Scan for the cell matching the given text and deliver its [x, y] coordinate at center. 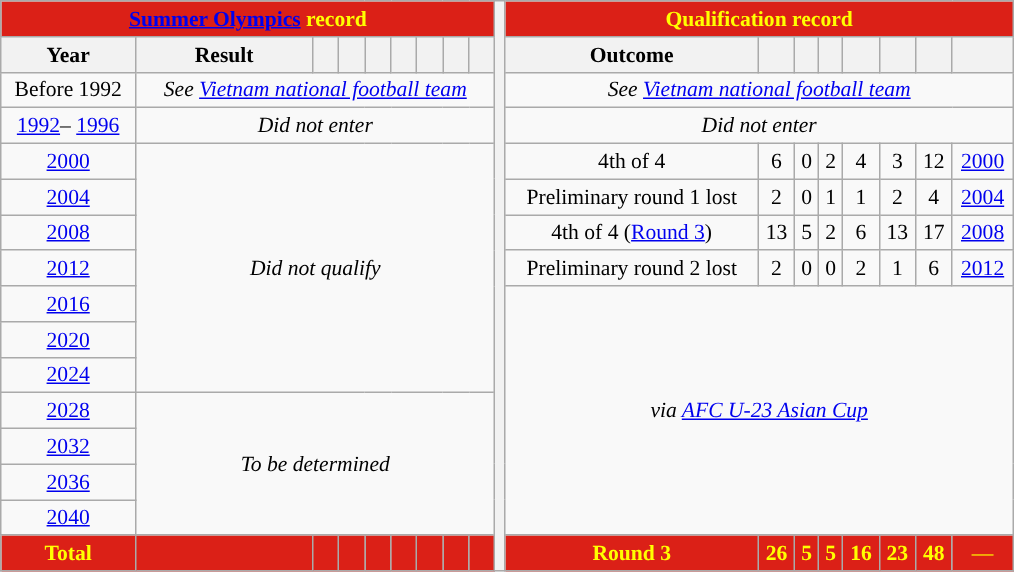
Outcome [632, 55]
Before 1992 [68, 90]
2028 [68, 411]
Round 3 [632, 554]
2032 [68, 447]
Year [68, 55]
2040 [68, 518]
2020 [68, 340]
Summer Olympics record [248, 19]
Preliminary round 1 lost [632, 197]
Total [68, 554]
Qualification record [759, 19]
Result [224, 55]
— [982, 554]
12 [934, 162]
17 [934, 233]
3 [897, 162]
16 [861, 554]
4th of 4 (Round 3) [632, 233]
2016 [68, 304]
1992– 1996 [68, 126]
2024 [68, 375]
23 [897, 554]
Preliminary round 2 lost [632, 269]
26 [776, 554]
48 [934, 554]
To be determined [316, 464]
2036 [68, 482]
4th of 4 [632, 162]
Did not qualify [316, 268]
via AFC U-23 Asian Cup [759, 410]
